Scan for the cell matching the given text and deliver its [X, Y] coordinate at center. 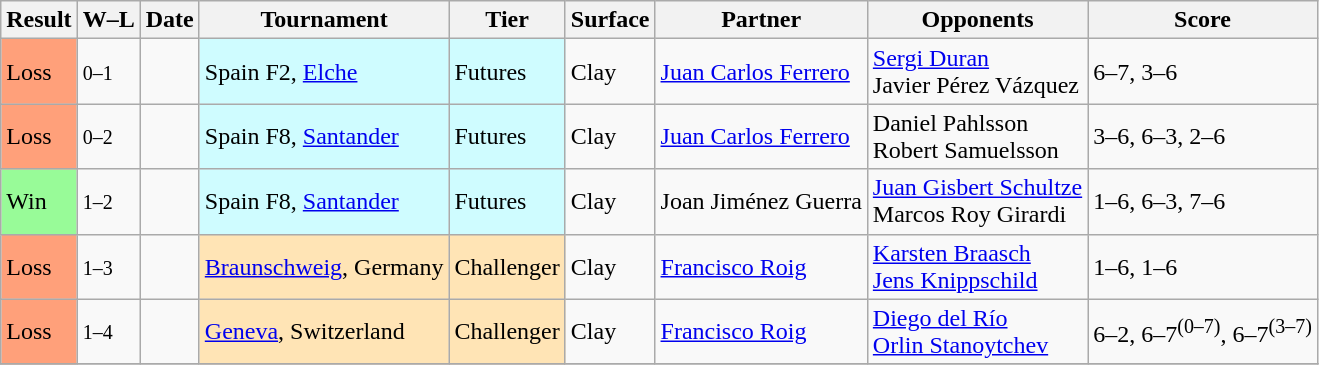
1–6, 6–3, 7–6 [1203, 202]
Tournament [324, 20]
0–2 [108, 136]
1–3 [108, 266]
Daniel Pahlsson Robert Samuelsson [977, 136]
Spain F2, Elche [324, 72]
0–1 [108, 72]
1–4 [108, 332]
3–6, 6–3, 2–6 [1203, 136]
Joan Jiménez Guerra [761, 202]
Date [170, 20]
Win [39, 202]
Result [39, 20]
Braunschweig, Germany [324, 266]
Surface [610, 20]
1–2 [108, 202]
1–6, 1–6 [1203, 266]
Opponents [977, 20]
Karsten Braasch Jens Knippschild [977, 266]
6–2, 6–7(0–7), 6–7(3–7) [1203, 332]
6–7, 3–6 [1203, 72]
Geneva, Switzerland [324, 332]
Sergi Duran Javier Pérez Vázquez [977, 72]
Juan Gisbert Schultze Marcos Roy Girardi [977, 202]
Partner [761, 20]
Score [1203, 20]
Diego del Río Orlin Stanoytchev [977, 332]
Tier [507, 20]
W–L [108, 20]
